Return [X, Y] of the center of cell containing provided text 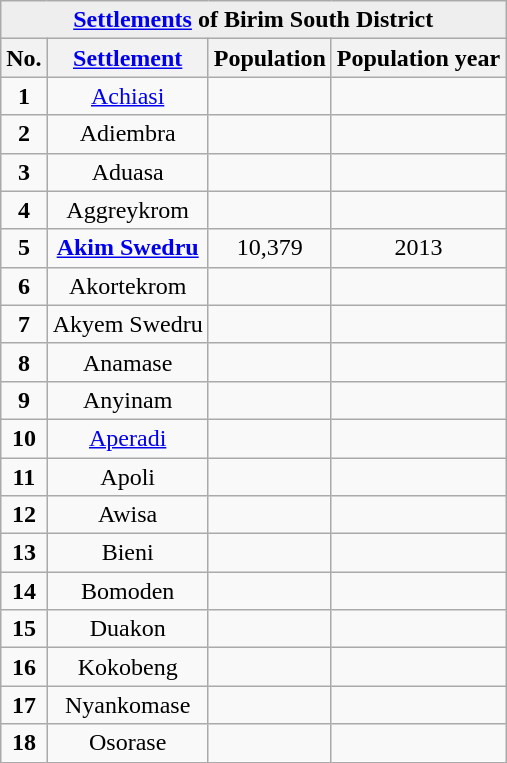
13 [24, 553]
Akortekrom [128, 286]
3 [24, 172]
7 [24, 324]
Kokobeng [128, 667]
Aduasa [128, 172]
18 [24, 743]
Bomoden [128, 591]
Bieni [128, 553]
15 [24, 629]
Duakon [128, 629]
Nyankomase [128, 705]
10,379 [270, 248]
Population year [418, 58]
Aggreykrom [128, 210]
16 [24, 667]
Achiasi [128, 96]
Settlement [128, 58]
14 [24, 591]
Anyinam [128, 400]
Akyem Swedru [128, 324]
9 [24, 400]
Settlements of Birim South District [254, 20]
Apoli [128, 477]
Osorase [128, 743]
Awisa [128, 515]
10 [24, 438]
Aperadi [128, 438]
2013 [418, 248]
Population [270, 58]
8 [24, 362]
Anamase [128, 362]
No. [24, 58]
6 [24, 286]
Akim Swedru [128, 248]
17 [24, 705]
2 [24, 134]
11 [24, 477]
12 [24, 515]
5 [24, 248]
1 [24, 96]
Adiembra [128, 134]
4 [24, 210]
